Determine the (x, y) coordinate at the center of the cell enclosing the given text.  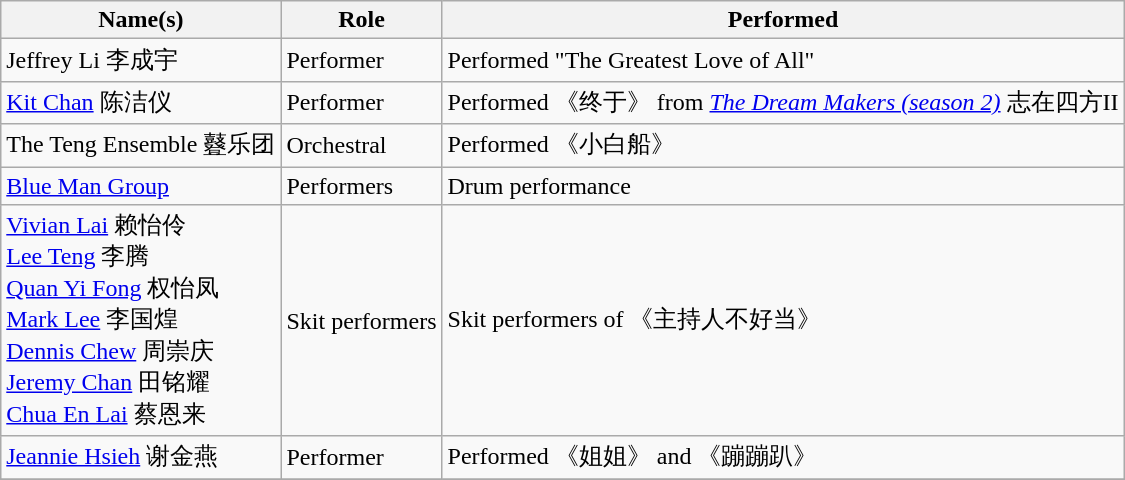
Performed (783, 20)
Role (362, 20)
Orchestral (362, 146)
Vivian Lai 赖怡伶 Lee Teng 李腾 Quan Yi Fong 权怡凤 Mark Lee 李国煌 Dennis Chew 周崇庆 Jeremy Chan 田铭耀 Chua En Lai 蔡恩来 (141, 321)
Jeffrey Li 李成宇 (141, 60)
Kit Chan 陈洁仪 (141, 102)
Blue Man Group (141, 185)
Performed 《姐姐》 and 《蹦蹦趴》 (783, 458)
Drum performance (783, 185)
Skit performers (362, 321)
The Teng Ensemble 鼟乐团 (141, 146)
Performers (362, 185)
Jeannie Hsieh 谢金燕 (141, 458)
Skit performers of 《主持人不好当》 (783, 321)
Performed "The Greatest Love of All" (783, 60)
Name(s) (141, 20)
Performed 《终于》 from The Dream Makers (season 2) 志在四方II (783, 102)
Performed 《小白船》 (783, 146)
